From the cell containing the given text, extract its center point as (x, y) coordinate. 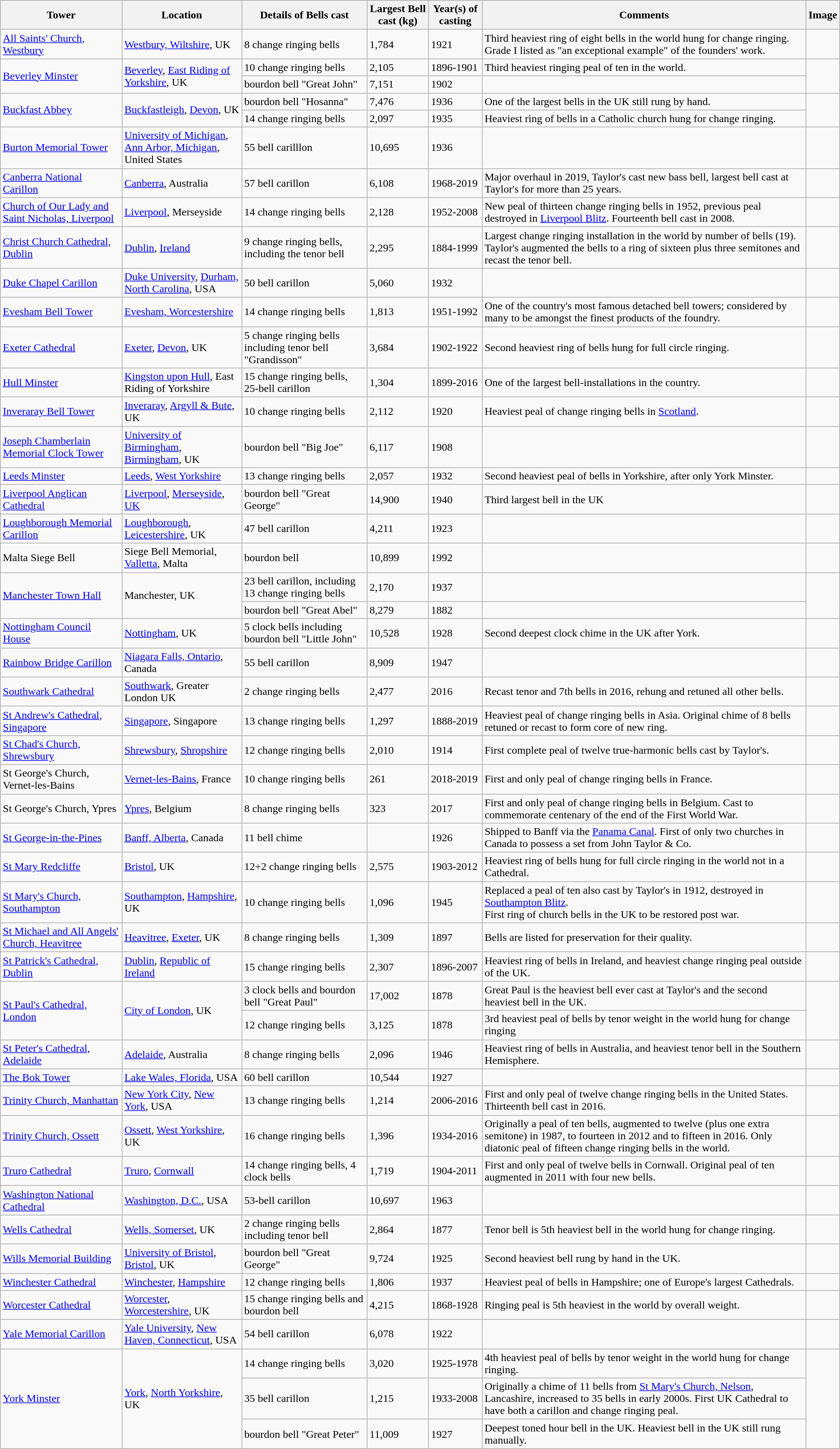
Deepest toned hour bell in the UK. Heaviest bell in the UK still rung manually. (644, 1434)
Canberra National Carillon (61, 183)
Inveraray, Argyll & Bute, UK (182, 412)
Nottingham, UK (182, 633)
10,528 (398, 633)
1896-1901 (455, 67)
2,010 (398, 750)
1868-1928 (455, 1305)
1902 (455, 84)
Exeter Cathedral (61, 347)
9,724 (398, 1259)
All Saints' Church, Westbury (61, 44)
1877 (455, 1229)
Shrewsbury, Shropshire (182, 750)
University of Bristol, Bristol, UK (182, 1259)
Liverpool Anglican Cathedral (61, 499)
2,096 (398, 1054)
St Andrew's Cathedral, Singapore (61, 721)
17,002 (398, 996)
Heaviest peal of change ringing bells in Asia. Original chime of 8 bells retuned or recast to form core of new ring. (644, 721)
Wells Cathedral (61, 1229)
Lake Wales, Florida, USA (182, 1077)
60 bell carillon (304, 1077)
3rd heaviest peal of bells by tenor weight in the world hung for change ringing (644, 1025)
Worcester, Worcestershire, UK (182, 1305)
Evesham, Worcestershire (182, 312)
Shipped to Banff via the Panama Canal. First of only two churches in Canada to possess a set from John Taylor & Co. (644, 838)
Trinity Church, Manhattan (61, 1101)
Washington National Cathedral (61, 1200)
4th heaviest peal of bells by tenor weight in the world hung for change ringing. (644, 1364)
3 clock bells and bourdon bell "Great Paul" (304, 996)
1,215 (398, 1399)
One of the largest bells in the UK still rung by hand. (644, 101)
St Michael and All Angels' Church, Heavitree (61, 937)
Canberra, Australia (182, 183)
bourdon bell "Great Abel" (304, 610)
Siege Bell Memorial, Valletta, Malta (182, 558)
47 bell carillon (304, 529)
Replaced a peal of ten also cast by Taylor's in 1912, destroyed in Southampton Blitz.First ring of church bells in the UK to be restored post war. (644, 902)
1903-2012 (455, 867)
Heaviest ring of bells in a Catholic church hung for change ringing. (644, 119)
Winchester Cathedral (61, 1282)
3,125 (398, 1025)
1,806 (398, 1282)
Westbury, Wiltshire, UK (182, 44)
55 bell carillon (304, 663)
1933-2008 (455, 1399)
2,477 (398, 691)
7,151 (398, 84)
Duke Chapel Carillon (61, 283)
1,396 (398, 1136)
1899-2016 (455, 382)
Bells are listed for preservation for their quality. (644, 937)
St Chad's Church, Shrewsbury (61, 750)
Bristol, UK (182, 867)
1,214 (398, 1101)
14,900 (398, 499)
Heaviest peal of bells in Hampshire; one of Europe's largest Cathedrals. (644, 1282)
Ossett, West Yorkshire, UK (182, 1136)
Largest Bell cast (kg) (398, 15)
1925-1978 (455, 1364)
Liverpool, Merseyside, UK (182, 499)
1926 (455, 838)
14 change ringing bells, 4 clock bells (304, 1171)
5 change ringing bells including tenor bell "Grandisson" (304, 347)
2,057 (398, 476)
Loughborough, Leicestershire, UK (182, 529)
bourdon bell "Big Joe" (304, 447)
1940 (455, 499)
1914 (455, 750)
Second deepest clock chime in the UK after York. (644, 633)
1928 (455, 633)
54 bell carillon (304, 1334)
15 change ringing bells (304, 967)
Adelaide, Australia (182, 1054)
50 bell carillon (304, 283)
10,697 (398, 1200)
St George's Church, Vernet-les-Bains (61, 779)
Location (182, 15)
One of the largest bell-installations in the country. (644, 382)
Third heaviest ring of eight bells in the world hung for change ringing. Grade I listed as "an exceptional example" of the founders' work. (644, 44)
1952-2008 (455, 212)
2,097 (398, 119)
7,476 (398, 101)
1935 (455, 119)
Washington, D.C., USA (182, 1200)
10,695 (398, 148)
Trinity Church, Ossett (61, 1136)
Manchester, UK (182, 595)
Loughborough Memorial Carillon (61, 529)
2,112 (398, 412)
Yale Memorial Carillon (61, 1334)
Dublin, Republic of Ireland (182, 967)
1,719 (398, 1171)
Duke University, Durham, North Carolina, USA (182, 283)
23 bell carillon, including 13 change ringing bells (304, 587)
Truro, Cornwall (182, 1171)
6,117 (398, 447)
Vernet-les-Bains, France (182, 779)
Second heaviest bell rung by hand in the UK. (644, 1259)
One of the country's most famous detached bell towers; considered by many to be amongst the finest products of the foundry. (644, 312)
12+2 change ringing bells (304, 867)
1888-2019 (455, 721)
1,297 (398, 721)
Hull Minster (61, 382)
53-bell carillon (304, 1200)
5 clock bells including bourdon bell "Little John" (304, 633)
Yale University, New Haven, Connecticut, USA (182, 1334)
Singapore, Singapore (182, 721)
11 bell chime (304, 838)
Wells, Somerset, UK (182, 1229)
1920 (455, 412)
2018-2019 (455, 779)
Second heaviest ring of bells hung for full circle ringing. (644, 347)
16 change ringing bells (304, 1136)
First and only peal of change ringing bells in France. (644, 779)
1923 (455, 529)
4,211 (398, 529)
Malta Siege Bell (61, 558)
2017 (455, 808)
Christ Church Cathedral, Dublin (61, 247)
1946 (455, 1054)
York, North Yorkshire, UK (182, 1399)
Dublin, Ireland (182, 247)
1922 (455, 1334)
5,060 (398, 283)
1,304 (398, 382)
Niagara Falls, Ontario, Canada (182, 663)
First and only peal of twelve bells in Cornwall. Original peal of ten augmented in 2011 with four new bells. (644, 1171)
1,813 (398, 312)
Recast tenor and 7th bells in 2016, rehung and retuned all other bells. (644, 691)
Rainbow Bridge Carillon (61, 663)
Kingston upon Hull, East Riding of Yorkshire (182, 382)
Tower (61, 15)
Image (823, 15)
Southwark Cathedral (61, 691)
St Paul's Cathedral, London (61, 1010)
bourdon bell "Great John" (304, 84)
Heaviest peal of change ringing bells in Scotland. (644, 412)
Southampton, Hampshire, UK (182, 902)
St Mary's Church, Southampton (61, 902)
bourdon bell (304, 558)
Nottingham Council House (61, 633)
2006-2016 (455, 1101)
1968-2019 (455, 183)
1934-2016 (455, 1136)
Liverpool, Merseyside (182, 212)
Second heaviest peal of bells in Yorkshire, after only York Minster. (644, 476)
City of London, UK (182, 1010)
4,215 (398, 1305)
St Patrick's Cathedral, Dublin (61, 967)
First and only peal of change ringing bells in Belgium. Cast to commemorate centenary of the end of the First World War. (644, 808)
8,279 (398, 610)
2016 (455, 691)
2,105 (398, 67)
2,295 (398, 247)
2,864 (398, 1229)
15 change ringing bells, 25-bell carillon (304, 382)
The Bok Tower (61, 1077)
Leeds Minster (61, 476)
New York City, New York, USA (182, 1101)
11,009 (398, 1434)
8,909 (398, 663)
1896-2007 (455, 967)
Buckfast Abbey (61, 110)
First and only peal of twelve change ringing bells in the United States. Thirteenth bell cast in 2016. (644, 1101)
Exeter, Devon, UK (182, 347)
1947 (455, 663)
York Minster (61, 1399)
Manchester Town Hall (61, 595)
1902-1922 (455, 347)
1,784 (398, 44)
1897 (455, 937)
Inveraray Bell Tower (61, 412)
261 (398, 779)
1,096 (398, 902)
1951-1992 (455, 312)
Tenor bell is 5th heaviest bell in the world hung for change ringing. (644, 1229)
Truro Cathedral (61, 1171)
Banff, Alberta, Canada (182, 838)
Year(s) of casting (455, 15)
6,078 (398, 1334)
1908 (455, 447)
Church of Our Lady and Saint Nicholas, Liverpool (61, 212)
1945 (455, 902)
Evesham Bell Tower (61, 312)
Burton Memorial Tower (61, 148)
1921 (455, 44)
9 change ringing bells, including the tenor bell (304, 247)
Third heaviest ringing peal of ten in the world. (644, 67)
3,020 (398, 1364)
1904-2011 (455, 1171)
University of Birmingham, Birmingham, UK (182, 447)
bourdon bell "Hosanna" (304, 101)
Major overhaul in 2019, Taylor's cast new bass bell, largest bell cast at Taylor's for more than 25 years. (644, 183)
St Peter's Cathedral, Adelaide (61, 1054)
University of Michigan, Ann Arbor, Michigan,United States (182, 148)
Third largest bell in the UK (644, 499)
15 change ringing bells and bourdon bell (304, 1305)
35 bell carillon (304, 1399)
St George's Church, Ypres (61, 808)
57 bell carillon (304, 183)
1882 (455, 610)
Comments (644, 15)
bourdon bell "Great Peter" (304, 1434)
2 change ringing bells including tenor bell (304, 1229)
Wills Memorial Building (61, 1259)
Beverley Minster (61, 76)
St George-in-the-Pines (61, 838)
55 bell carilllon (304, 148)
Winchester, Hampshire (182, 1282)
Buckfastleigh, Devon, UK (182, 110)
1,309 (398, 937)
Heaviest ring of bells in Australia, and heaviest tenor bell in the Southern Hemisphere. (644, 1054)
Heaviest ring of bells in Ireland, and heaviest change ringing peal outside of the UK. (644, 967)
Leeds, West Yorkshire (182, 476)
Details of Bells cast (304, 15)
10,899 (398, 558)
10,544 (398, 1077)
St Mary Redcliffe (61, 867)
3,684 (398, 347)
323 (398, 808)
2,170 (398, 587)
First complete peal of twelve true-harmonic bells cast by Taylor's. (644, 750)
Heaviest ring of bells hung for full circle ringing in the world not in a Cathedral. (644, 867)
Worcester Cathedral (61, 1305)
Ypres, Belgium (182, 808)
Ringing peal is 5th heaviest in the world by overall weight. (644, 1305)
Heavitree, Exeter, UK (182, 937)
2,307 (398, 967)
2,575 (398, 867)
Great Paul is the heaviest bell ever cast at Taylor's and the second heaviest bell in the UK. (644, 996)
Southwark, Greater London UK (182, 691)
1925 (455, 1259)
2,128 (398, 212)
6,108 (398, 183)
New peal of thirteen change ringing bells in 1952, previous peal destroyed in Liverpool Blitz. Fourteenth bell cast in 2008. (644, 212)
Beverley, East Riding of Yorkshire, UK (182, 76)
Joseph Chamberlain Memorial Clock Tower (61, 447)
1963 (455, 1200)
1992 (455, 558)
2 change ringing bells (304, 691)
1884-1999 (455, 247)
